Find where the given text appears and provide that cell's center as [X, Y] coordinate. 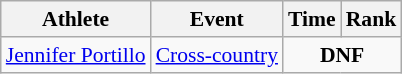
Athlete [76, 19]
Cross-country [217, 55]
Time [312, 19]
Event [217, 19]
Rank [372, 19]
Jennifer Portillo [76, 55]
DNF [342, 55]
